Provide the [X, Y] coordinate of the cell's center where the given text is located.  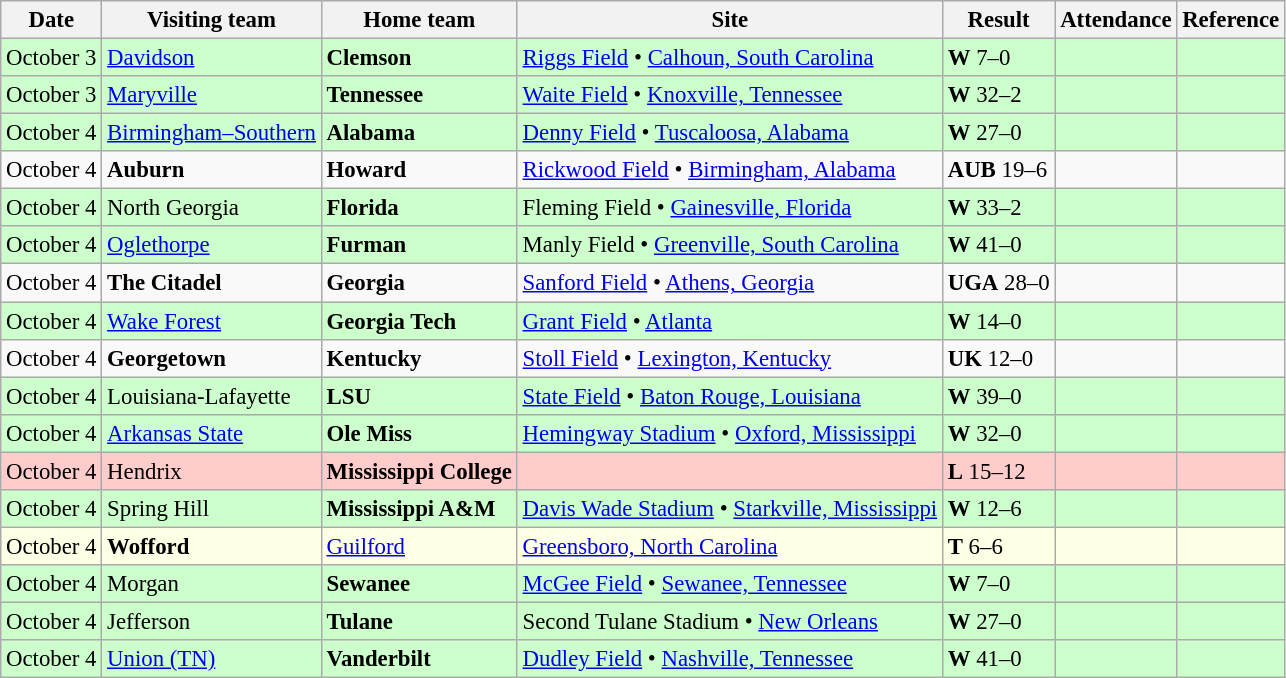
Morgan [212, 584]
Second Tulane Stadium • New Orleans [730, 621]
Dudley Field • Nashville, Tennessee [730, 659]
Waite Field • Knoxville, Tennessee [730, 95]
LSU [419, 396]
W 32–0 [998, 433]
Furman [419, 245]
Howard [419, 170]
Vanderbilt [419, 659]
North Georgia [212, 208]
W 14–0 [998, 321]
Attendance [1116, 20]
W 32–2 [998, 95]
T 6–6 [998, 546]
Oglethorpe [212, 245]
Georgia [419, 283]
Stoll Field • Lexington, Kentucky [730, 358]
The Citadel [212, 283]
Birmingham–Southern [212, 133]
Tulane [419, 621]
Ole Miss [419, 433]
Date [52, 20]
Site [730, 20]
Hendrix [212, 471]
Wake Forest [212, 321]
Mississippi A&M [419, 509]
Guilford [419, 546]
Spring Hill [212, 509]
Union (TN) [212, 659]
Georgetown [212, 358]
Greensboro, North Carolina [730, 546]
Maryville [212, 95]
AUB 19–6 [998, 170]
L 15–12 [998, 471]
Sanford Field • Athens, Georgia [730, 283]
Tennessee [419, 95]
Jefferson [212, 621]
Denny Field • Tuscaloosa, Alabama [730, 133]
Result [998, 20]
Sewanee [419, 584]
Davis Wade Stadium • Starkville, Mississippi [730, 509]
Mississippi College [419, 471]
Louisiana-Lafayette [212, 396]
Arkansas State [212, 433]
Rickwood Field • Birmingham, Alabama [730, 170]
Visiting team [212, 20]
McGee Field • Sewanee, Tennessee [730, 584]
Manly Field • Greenville, South Carolina [730, 245]
Florida [419, 208]
Alabama [419, 133]
W 12–6 [998, 509]
W 33–2 [998, 208]
Wofford [212, 546]
State Field • Baton Rouge, Louisiana [730, 396]
Davidson [212, 58]
Hemingway Stadium • Oxford, Mississippi [730, 433]
Reference [1231, 20]
UK 12–0 [998, 358]
Home team [419, 20]
Georgia Tech [419, 321]
Grant Field • Atlanta [730, 321]
Fleming Field • Gainesville, Florida [730, 208]
Riggs Field • Calhoun, South Carolina [730, 58]
UGA 28–0 [998, 283]
Clemson [419, 58]
Kentucky [419, 358]
W 39–0 [998, 396]
Auburn [212, 170]
